Extract the (x, y) coordinate from the center of the cell holding the provided text.  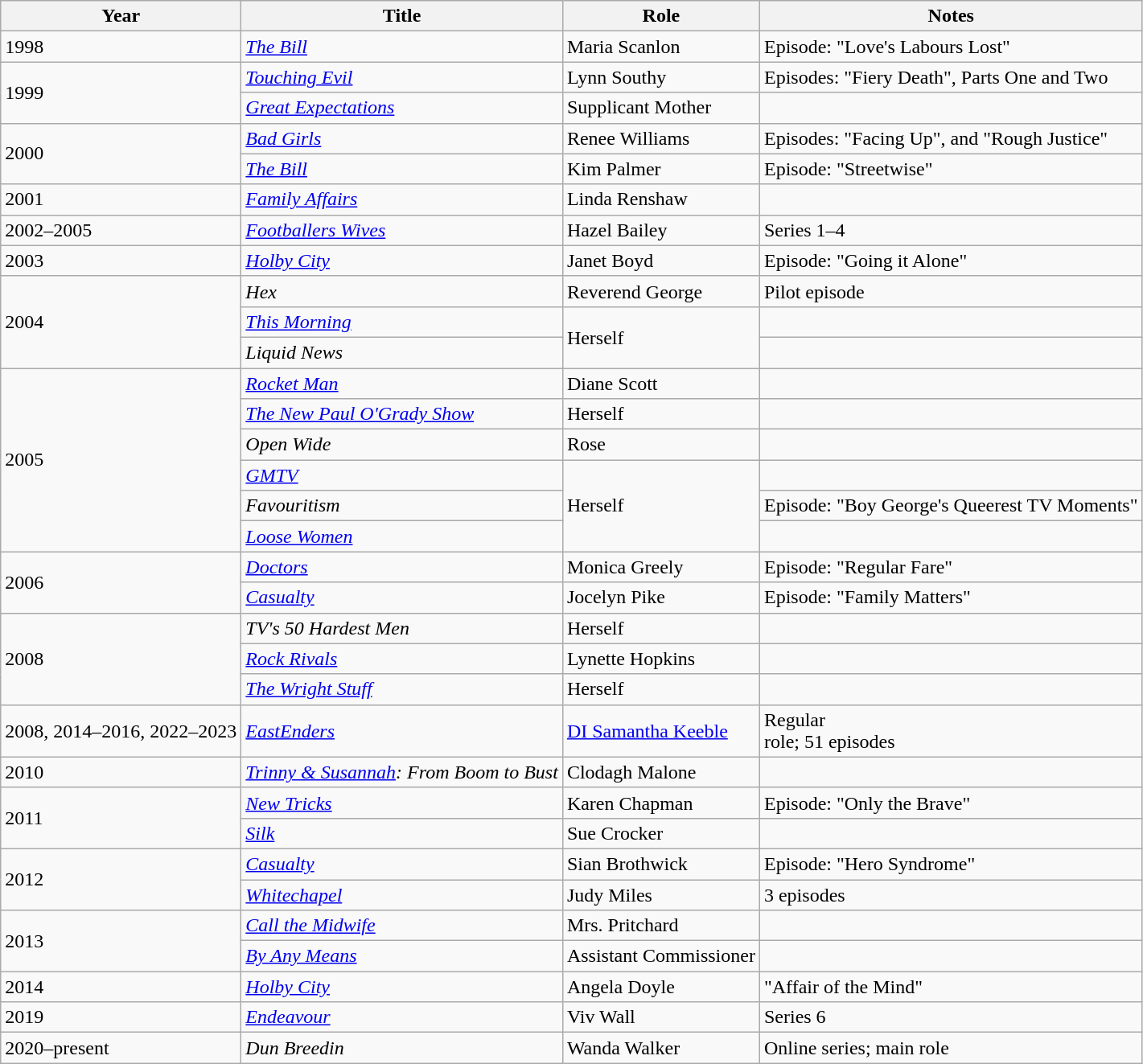
New Tricks (402, 803)
This Morning (402, 322)
Whitechapel (402, 895)
Linda Renshaw (661, 199)
Episode: "Love's Labours Lost" (951, 47)
Series 1–4 (951, 230)
Bad Girls (402, 138)
Mrs. Pritchard (661, 926)
2011 (121, 818)
2004 (121, 322)
Episode: "Hero Syndrome" (951, 864)
Title (402, 16)
Renee Williams (661, 138)
Touching Evil (402, 77)
Trinny & Susannah: From Boom to Bust (402, 772)
2014 (121, 987)
Episode: "Boy George's Queerest TV Moments" (951, 506)
2006 (121, 582)
Regularrole; 51 episodes (951, 730)
2001 (121, 199)
Monica Greely (661, 567)
DI Samantha Keeble (661, 730)
Rose (661, 445)
Assistant Commissioner (661, 956)
2005 (121, 460)
Rocket Man (402, 384)
Online series; main role (951, 1048)
Episodes: "Facing Up", and "Rough Justice" (951, 138)
2008, 2014–2016, 2022–2023 (121, 730)
Maria Scanlon (661, 47)
2012 (121, 879)
GMTV (402, 475)
Hex (402, 291)
The New Paul O'Grady Show (402, 414)
Clodagh Malone (661, 772)
Episode: "Going it Alone" (951, 261)
2000 (121, 154)
2019 (121, 1017)
3 episodes (951, 895)
2013 (121, 941)
Series 6 (951, 1017)
Diane Scott (661, 384)
TV's 50 Hardest Men (402, 628)
Supplicant Mother (661, 108)
Rock Rivals (402, 659)
Episode: "Only the Brave" (951, 803)
By Any Means (402, 956)
Viv Wall (661, 1017)
Open Wide (402, 445)
Sian Brothwick (661, 864)
Episode: "Regular Fare" (951, 567)
Doctors (402, 567)
Reverend George (661, 291)
Jocelyn Pike (661, 598)
Favouritism (402, 506)
Silk (402, 833)
Footballers Wives (402, 230)
Endeavour (402, 1017)
"Affair of the Mind" (951, 987)
Role (661, 16)
Great Expectations (402, 108)
Hazel Bailey (661, 230)
The Wright Stuff (402, 689)
Wanda Walker (661, 1048)
Loose Women (402, 536)
1999 (121, 92)
Episodes: "Fiery Death", Parts One and Two (951, 77)
Angela Doyle (661, 987)
2002–2005 (121, 230)
Kim Palmer (661, 169)
Lynette Hopkins (661, 659)
Episode: "Family Matters" (951, 598)
2008 (121, 659)
Dun Breedin (402, 1048)
Year (121, 16)
Karen Chapman (661, 803)
2003 (121, 261)
Pilot episode (951, 291)
EastEnders (402, 730)
Sue Crocker (661, 833)
Notes (951, 16)
Judy Miles (661, 895)
Lynn Southy (661, 77)
2020–present (121, 1048)
1998 (121, 47)
Episode: "Streetwise" (951, 169)
Family Affairs (402, 199)
2010 (121, 772)
Liquid News (402, 352)
Call the Midwife (402, 926)
Janet Boyd (661, 261)
